Determine the (x, y) coordinate at the center of the cell enclosing the given text.  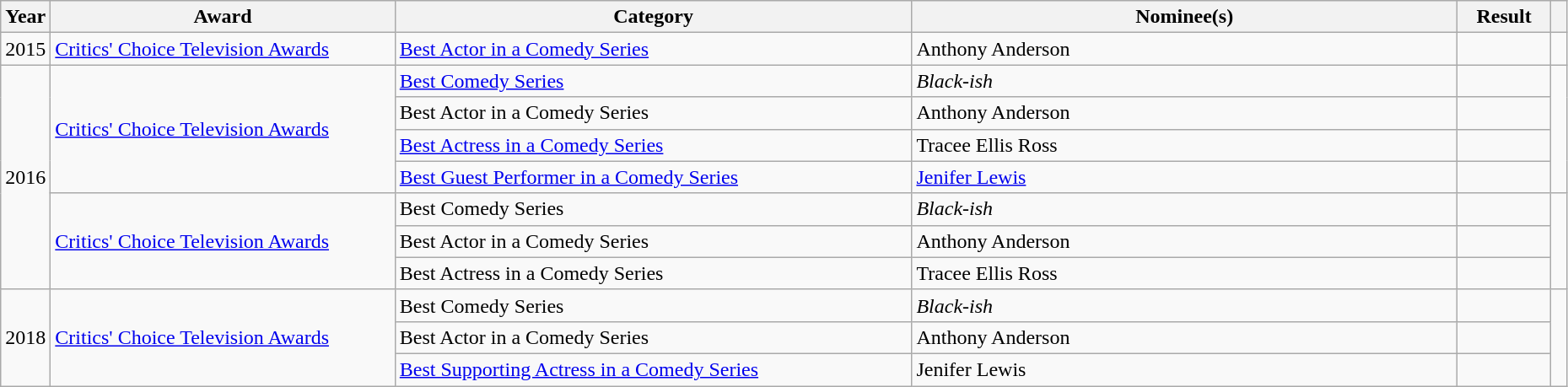
Award (223, 17)
Best Guest Performer in a Comedy Series (653, 177)
Year (25, 17)
2018 (25, 337)
2015 (25, 49)
Result (1503, 17)
Category (653, 17)
Best Supporting Actress in a Comedy Series (653, 369)
Nominee(s) (1184, 17)
2016 (25, 177)
